Capture the cell that displays the provided text and extract its [x, y] central coordinate. 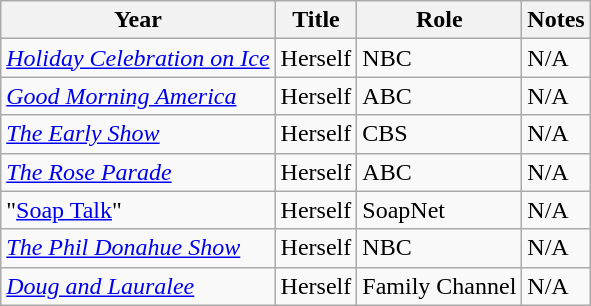
SoapNet [440, 210]
Notes [556, 20]
Year [138, 20]
Role [440, 20]
CBS [440, 134]
The Early Show [138, 134]
Family Channel [440, 286]
Holiday Celebration on Ice [138, 58]
The Rose Parade [138, 172]
Title [316, 20]
The Phil Donahue Show [138, 248]
Doug and Lauralee [138, 286]
"Soap Talk" [138, 210]
Good Morning America [138, 96]
